For the text-containing cell, return its midpoint in [x, y] coordinate format. 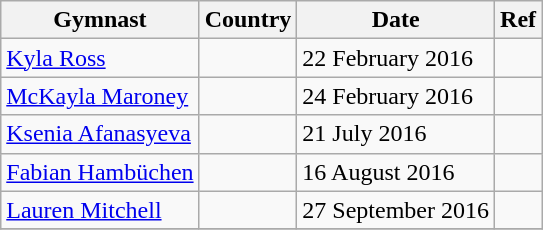
Date [396, 20]
Country [248, 20]
Gymnast [100, 20]
24 February 2016 [396, 96]
Ref [518, 20]
16 August 2016 [396, 172]
Lauren Mitchell [100, 210]
Ksenia Afanasyeva [100, 134]
22 February 2016 [396, 58]
McKayla Maroney [100, 96]
21 July 2016 [396, 134]
Fabian Hambüchen [100, 172]
27 September 2016 [396, 210]
Kyla Ross [100, 58]
